Return (X, Y) of the center of cell containing provided text 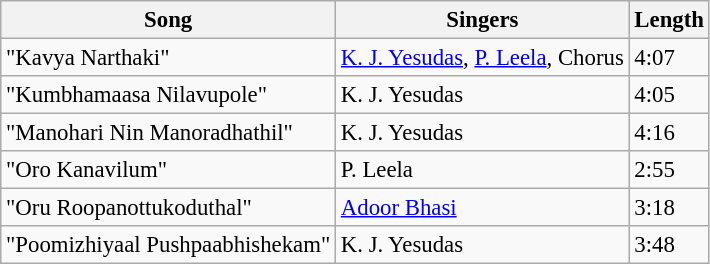
P. Leela (483, 170)
4:16 (669, 133)
Adoor Bhasi (483, 208)
K. J. Yesudas, P. Leela, Chorus (483, 58)
3:48 (669, 245)
"Oru Roopanottukoduthal" (168, 208)
"Kavya Narthaki" (168, 58)
Length (669, 20)
3:18 (669, 208)
Singers (483, 20)
2:55 (669, 170)
4:05 (669, 95)
"Manohari Nin Manoradhathil" (168, 133)
4:07 (669, 58)
"Kumbhamaasa Nilavupole" (168, 95)
Song (168, 20)
"Poomizhiyaal Pushpaabhishekam" (168, 245)
"Oro Kanavilum" (168, 170)
